Extract the [x, y] coordinate from the center of the cell holding the provided text.  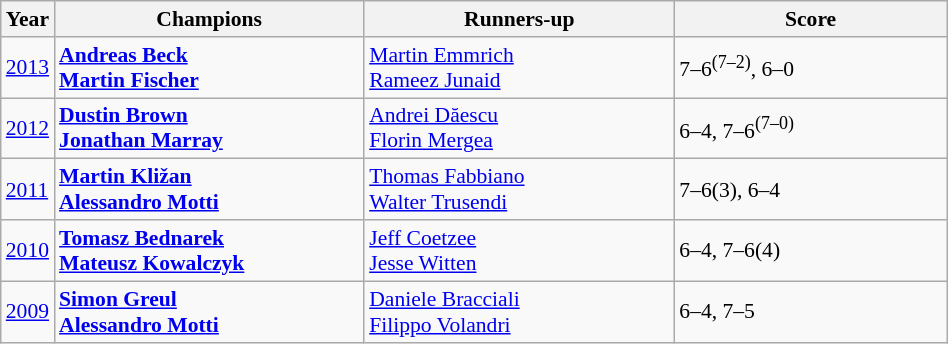
2010 [28, 250]
Tomasz Bednarek Mateusz Kowalczyk [209, 250]
Martin Emmrich Rameez Junaid [519, 68]
Simon Greul Alessandro Motti [209, 312]
Martin Kližan Alessandro Motti [209, 190]
7–6(3), 6–4 [810, 190]
7–6(7–2), 6–0 [810, 68]
6–4, 7–6(7–0) [810, 128]
Andreas Beck Martin Fischer [209, 68]
Daniele Bracciali Filippo Volandri [519, 312]
2012 [28, 128]
Champions [209, 19]
Runners-up [519, 19]
6–4, 7–6(4) [810, 250]
Jeff Coetzee Jesse Witten [519, 250]
Year [28, 19]
2011 [28, 190]
Thomas Fabbiano Walter Trusendi [519, 190]
2013 [28, 68]
Andrei Dăescu Florin Mergea [519, 128]
Score [810, 19]
2009 [28, 312]
Dustin Brown Jonathan Marray [209, 128]
6–4, 7–5 [810, 312]
